Capture the cell that displays the provided text and extract its (x, y) central coordinate. 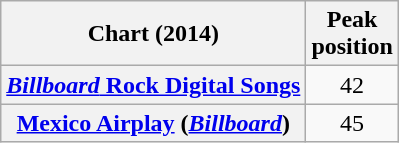
42 (352, 85)
Peakposition (352, 34)
Chart (2014) (154, 34)
45 (352, 123)
Billboard Rock Digital Songs (154, 85)
Mexico Airplay (Billboard) (154, 123)
